Pinpoint the cell where the given text exists, returning its [x, y] midpoint coordinate. 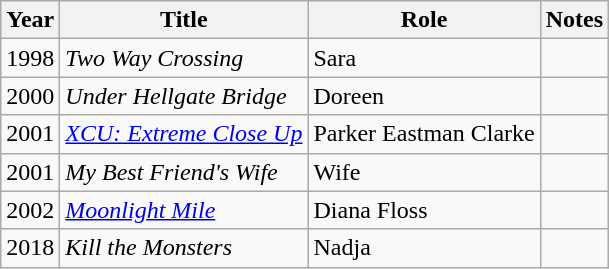
Nadja [424, 248]
2000 [30, 96]
Sara [424, 58]
2018 [30, 248]
Doreen [424, 96]
2002 [30, 210]
Kill the Monsters [184, 248]
Under Hellgate Bridge [184, 96]
Wife [424, 172]
1998 [30, 58]
Moonlight Mile [184, 210]
Diana Floss [424, 210]
My Best Friend's Wife [184, 172]
Role [424, 20]
Title [184, 20]
Parker Eastman Clarke [424, 134]
Notes [574, 20]
Year [30, 20]
XCU: Extreme Close Up [184, 134]
Two Way Crossing [184, 58]
